Extract the (X, Y) coordinate from the center of the cell holding the provided text.  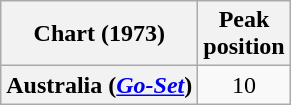
Australia (Go-Set) (100, 85)
Chart (1973) (100, 34)
10 (244, 85)
Peakposition (244, 34)
